Locate the cell with the specified text and output its (X, Y) center coordinate. 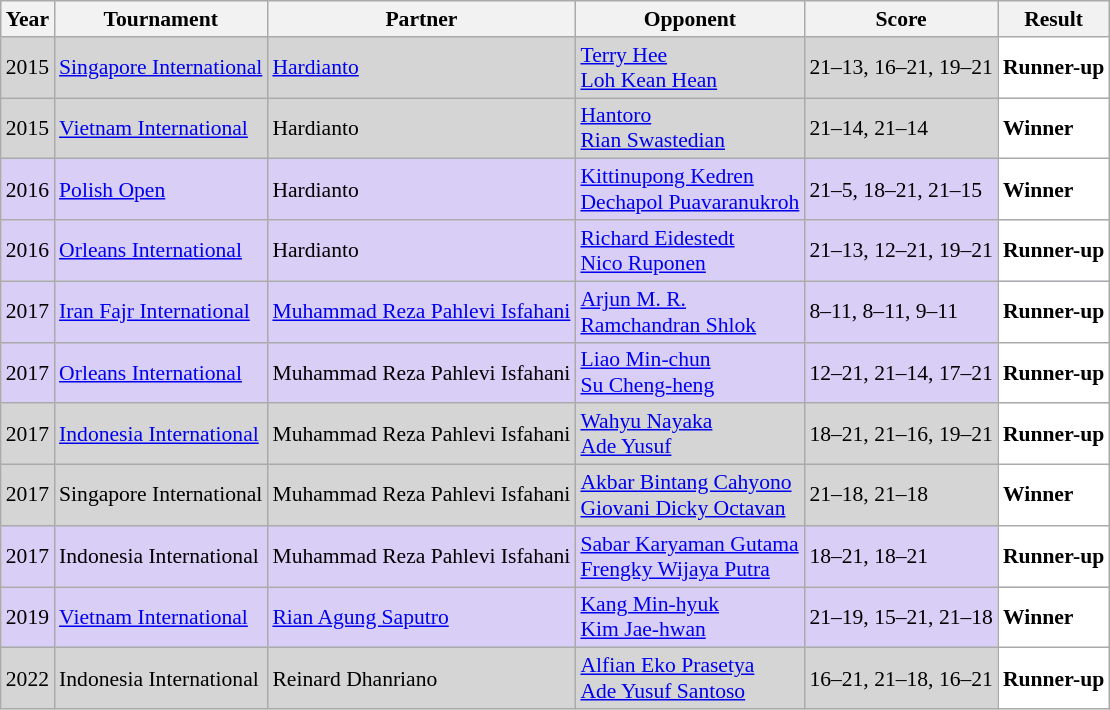
18–21, 18–21 (901, 556)
18–21, 21–16, 19–21 (901, 434)
12–21, 21–14, 17–21 (901, 372)
Terry Hee Loh Kean Hean (690, 68)
Partner (421, 19)
8–11, 8–11, 9–11 (901, 312)
Opponent (690, 19)
21–13, 12–21, 19–21 (901, 250)
16–21, 21–18, 16–21 (901, 678)
Reinard Dhanriano (421, 678)
Akbar Bintang Cahyono Giovani Dicky Octavan (690, 496)
Score (901, 19)
21–13, 16–21, 19–21 (901, 68)
Arjun M. R. Ramchandran Shlok (690, 312)
2019 (28, 618)
2022 (28, 678)
Kang Min-hyuk Kim Jae-hwan (690, 618)
Tournament (160, 19)
Result (1054, 19)
Alfian Eko Prasetya Ade Yusuf Santoso (690, 678)
Polish Open (160, 190)
Hantoro Rian Swastedian (690, 128)
Kittinupong Kedren Dechapol Puavaranukroh (690, 190)
Year (28, 19)
Wahyu Nayaka Ade Yusuf (690, 434)
Sabar Karyaman Gutama Frengky Wijaya Putra (690, 556)
Rian Agung Saputro (421, 618)
Iran Fajr International (160, 312)
Richard Eidestedt Nico Ruponen (690, 250)
21–14, 21–14 (901, 128)
21–18, 21–18 (901, 496)
Liao Min-chun Su Cheng-heng (690, 372)
21–19, 15–21, 21–18 (901, 618)
21–5, 18–21, 21–15 (901, 190)
